Find where the given text appears and provide that cell's center as [X, Y] coordinate. 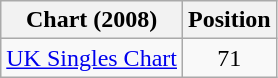
Position [229, 20]
Chart (2008) [92, 20]
UK Singles Chart [92, 58]
71 [229, 58]
